Detect which cell encompasses the target text, then output its (X, Y) center coordinate. 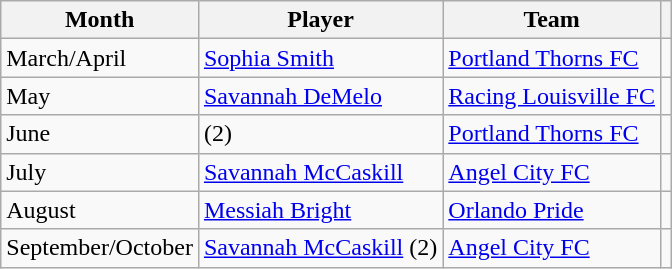
June (100, 134)
August (100, 210)
Player (320, 20)
Month (100, 20)
July (100, 172)
(2) (320, 134)
Savannah DeMelo (320, 96)
March/April (100, 58)
Sophia Smith (320, 58)
Orlando Pride (552, 210)
Savannah McCaskill (2) (320, 248)
Team (552, 20)
Savannah McCaskill (320, 172)
Messiah Bright (320, 210)
May (100, 96)
September/October (100, 248)
Racing Louisville FC (552, 96)
